Extract the (x, y) coordinate from the center of the cell holding the provided text.  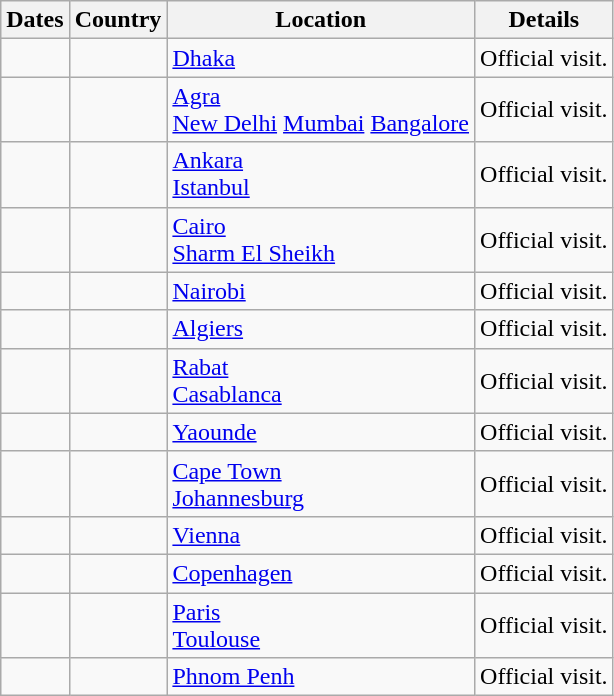
Phnom Penh (321, 677)
Cape TownJohannesburg (321, 484)
Dates (35, 20)
Details (544, 20)
Copenhagen (321, 573)
Algiers (321, 329)
ParisToulouse (321, 624)
Nairobi (321, 291)
AgraNew Delhi Mumbai Bangalore (321, 110)
Dhaka (321, 58)
Yaounde (321, 432)
CairoSharm El Sheikh (321, 240)
Location (321, 20)
AnkaraIstanbul (321, 174)
Country (118, 20)
Vienna (321, 535)
RabatCasablanca (321, 380)
